For the text-containing cell, return its midpoint in [X, Y] coordinate format. 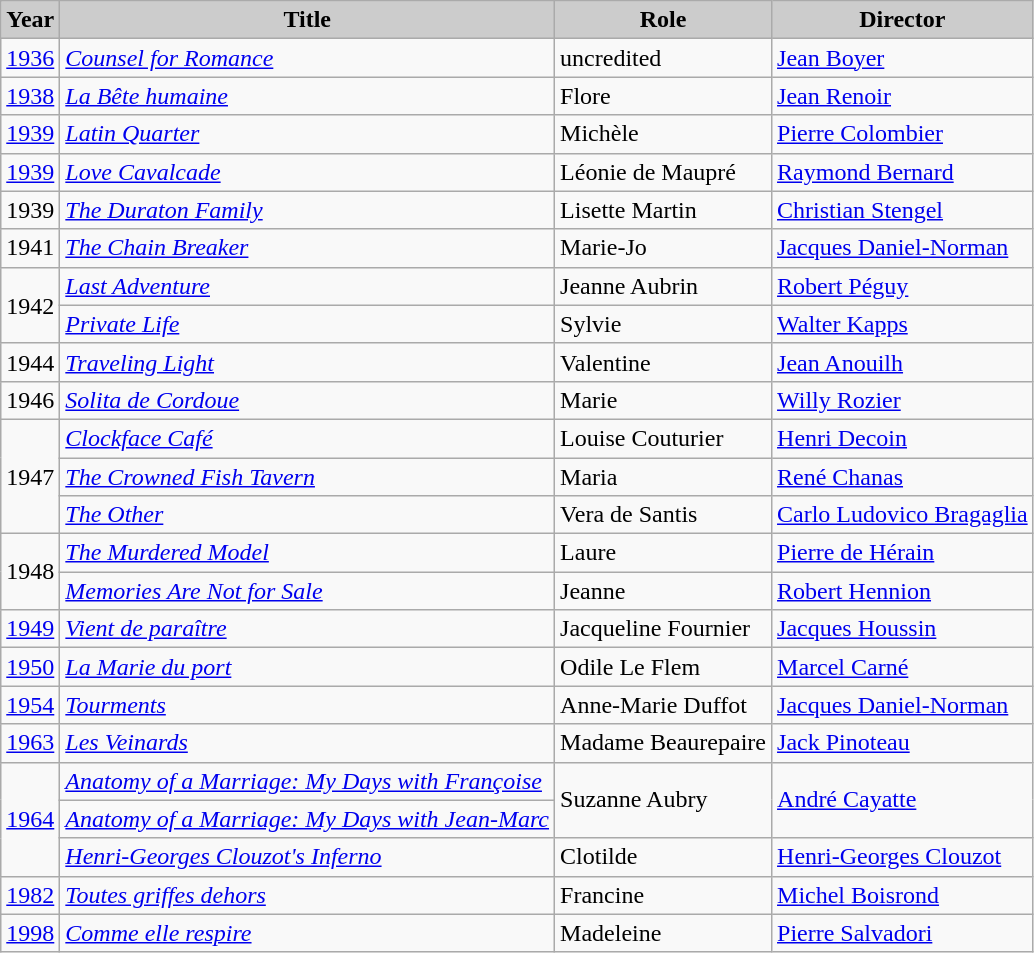
Lisette Martin [664, 210]
Marie [664, 400]
Solita de Cordoue [308, 400]
Francine [664, 895]
Title [308, 20]
Comme elle respire [308, 933]
Memories Are Not for Sale [308, 591]
The Crowned Fish Tavern [308, 477]
uncredited [664, 58]
Sylvie [664, 324]
Counsel for Romance [308, 58]
Henri Decoin [903, 438]
1998 [30, 933]
Madame Beaurepaire [664, 743]
Michèle [664, 134]
Flore [664, 96]
Traveling Light [308, 362]
Louise Couturier [664, 438]
Year [30, 20]
Vera de Santis [664, 515]
Valentine [664, 362]
Henri-Georges Clouzot [903, 857]
Anne-Marie Duffot [664, 705]
La Marie du port [308, 667]
Jacques Houssin [903, 629]
The Chain Breaker [308, 248]
Walter Kapps [903, 324]
Michel Boisrond [903, 895]
1963 [30, 743]
Jean Renoir [903, 96]
Marie-Jo [664, 248]
Léonie de Maupré [664, 172]
Christian Stengel [903, 210]
1950 [30, 667]
1964 [30, 819]
Jeanne [664, 591]
Jack Pinoteau [903, 743]
Vient de paraître [308, 629]
Jean Boyer [903, 58]
1938 [30, 96]
Pierre de Hérain [903, 553]
Tourments [308, 705]
Anatomy of a Marriage: My Days with Jean-Marc [308, 819]
La Bête humaine [308, 96]
1954 [30, 705]
The Other [308, 515]
Maria [664, 477]
Henri-Georges Clouzot's Inferno [308, 857]
Laure [664, 553]
1941 [30, 248]
René Chanas [903, 477]
Last Adventure [308, 286]
Pierre Salvadori [903, 933]
The Duraton Family [308, 210]
Raymond Bernard [903, 172]
Robert Hennion [903, 591]
1949 [30, 629]
Jacqueline Fournier [664, 629]
Odile Le Flem [664, 667]
Madeleine [664, 933]
Robert Péguy [903, 286]
Carlo Ludovico Bragaglia [903, 515]
Jean Anouilh [903, 362]
1982 [30, 895]
Anatomy of a Marriage: My Days with Françoise [308, 781]
Les Veinards [308, 743]
1946 [30, 400]
1942 [30, 305]
Toutes griffes dehors [308, 895]
Willy Rozier [903, 400]
Clotilde [664, 857]
Jeanne Aubrin [664, 286]
Marcel Carné [903, 667]
Pierre Colombier [903, 134]
1948 [30, 572]
Role [664, 20]
Director [903, 20]
Clockface Café [308, 438]
Latin Quarter [308, 134]
1936 [30, 58]
The Murdered Model [308, 553]
Private Life [308, 324]
Suzanne Aubry [664, 800]
1947 [30, 476]
Love Cavalcade [308, 172]
1944 [30, 362]
André Cayatte [903, 800]
